Return (X, Y) of the center of cell containing provided text 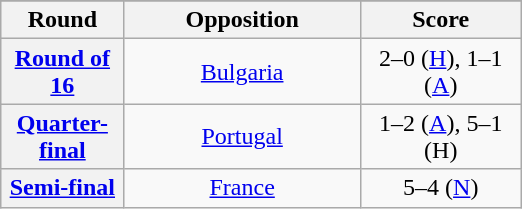
2–0 (H), 1–1 (A) (440, 72)
Round of 16 (63, 72)
1–2 (A), 5–1 (H) (440, 136)
Opposition (242, 20)
Score (440, 20)
Semi-final (63, 188)
Round (63, 20)
Portugal (242, 136)
France (242, 188)
Bulgaria (242, 72)
5–4 (N) (440, 188)
Quarter-final (63, 136)
